Pinpoint the cell where the given text exists, returning its (X, Y) midpoint coordinate. 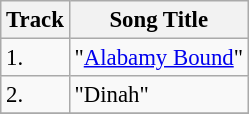
Song Title (158, 20)
1. (35, 58)
2. (35, 95)
"Alabamy Bound" (158, 58)
Track (35, 20)
"Dinah" (158, 95)
